For the text-containing cell, return its midpoint in [X, Y] coordinate format. 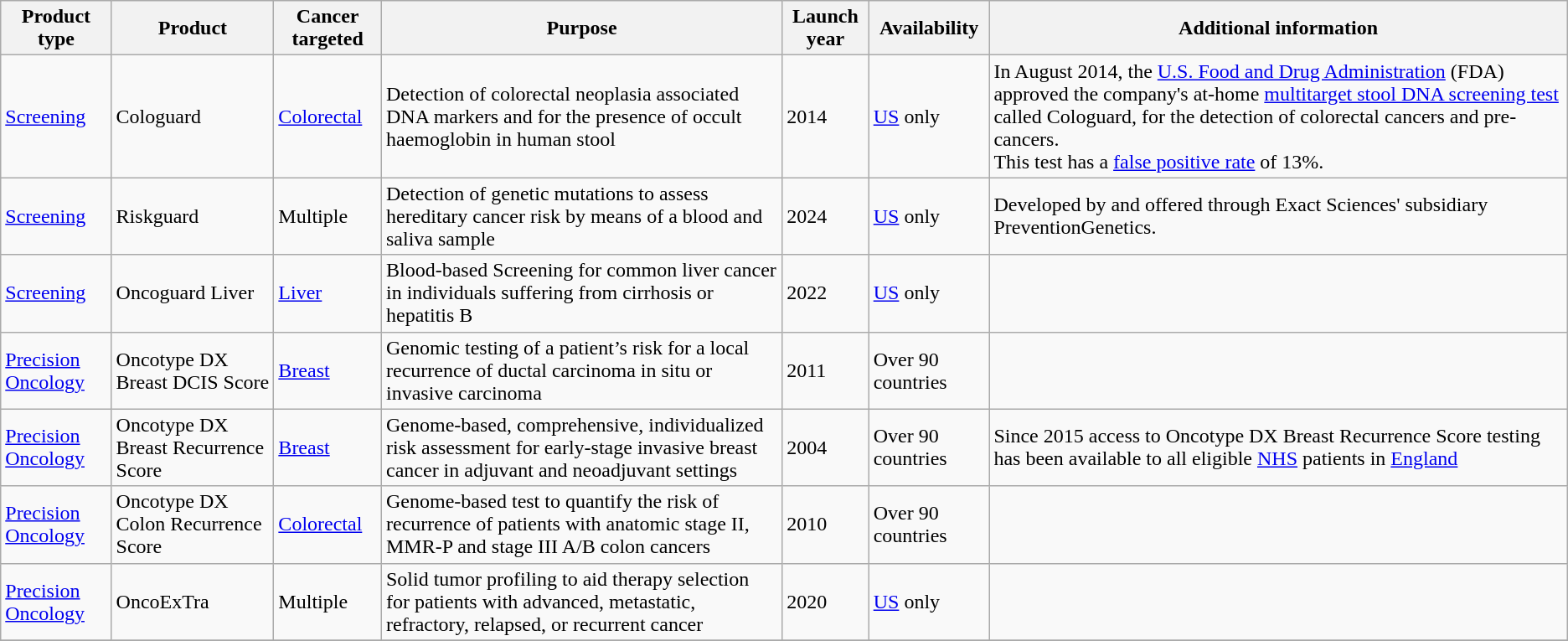
Product [193, 28]
Oncoguard Liver [193, 293]
Product type [56, 28]
Oncotype DX Breast Recurrence Score [193, 447]
Blood-based Screening for common liver cancer in individuals suffering from cirrhosis or hepatitis B [581, 293]
Purpose [581, 28]
Detection of genetic mutations to assess hereditary cancer risk by means of a blood and saliva sample [581, 216]
Launch year [826, 28]
Oncotype DX Colon Recurrence Score [193, 525]
Genome-based, comprehensive, individualized risk assessment for early-stage invasive breast cancer in adjuvant and neoadjuvant settings [581, 447]
2014 [826, 116]
Riskguard [193, 216]
Liver [328, 293]
2024 [826, 216]
Genome-based test to quantify the risk of recurrence of patients with anatomic stage II, MMR-P and stage III A/B colon cancers [581, 525]
Solid tumor profiling to aid therapy selection for patients with advanced, metastatic, refractory, relapsed, or recurrent cancer [581, 602]
2022 [826, 293]
2020 [826, 602]
Since 2015 access to Oncotype DX Breast Recurrence Score testing has been available to all eligible NHS patients in England [1278, 447]
OncoExTra [193, 602]
2010 [826, 525]
Additional information [1278, 28]
Cologuard [193, 116]
Developed by and offered through Exact Sciences' subsidiary PreventionGenetics. [1278, 216]
Availability [929, 28]
Cancer targeted [328, 28]
2004 [826, 447]
Genomic testing of a patient’s risk for a local recurrence of ductal carcinoma in situ or invasive carcinoma [581, 370]
Oncotype DX Breast DCIS Score [193, 370]
Detection of colorectal neoplasia associated DNA markers and for the presence of occult haemoglobin in human stool [581, 116]
2011 [826, 370]
